From the cell containing the given text, extract its center point as (X, Y) coordinate. 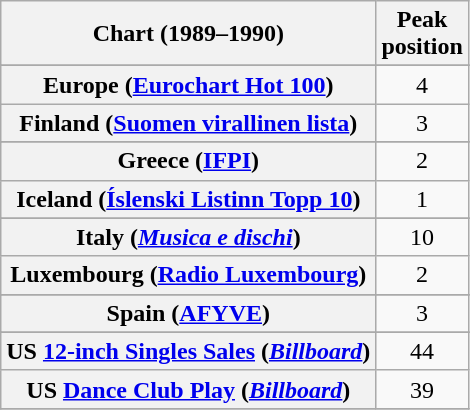
Iceland (Íslenski Listinn Topp 10) (188, 199)
Europe (Eurochart Hot 100) (188, 85)
10 (422, 237)
44 (422, 351)
Italy (Musica e dischi) (188, 237)
4 (422, 85)
US 12-inch Singles Sales (Billboard) (188, 351)
1 (422, 199)
Peakposition (422, 34)
Chart (1989–1990) (188, 34)
Spain (AFYVE) (188, 313)
39 (422, 389)
Greece (IFPI) (188, 161)
Finland (Suomen virallinen lista) (188, 123)
US Dance Club Play (Billboard) (188, 389)
Luxembourg (Radio Luxembourg) (188, 275)
